Extract the [x, y] coordinate from the center of the cell holding the provided text.  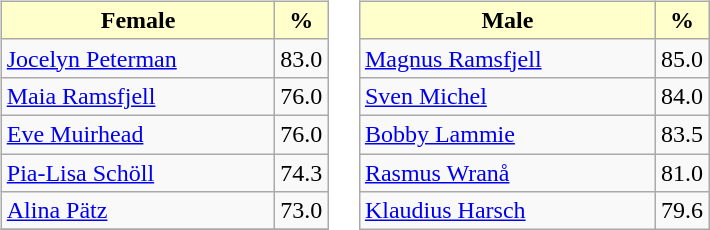
84.0 [682, 96]
83.0 [302, 58]
Male [507, 20]
Eve Muirhead [138, 134]
73.0 [302, 211]
Maia Ramsfjell [138, 96]
79.6 [682, 211]
Pia-Lisa Schöll [138, 173]
Female [138, 20]
Jocelyn Peterman [138, 58]
Rasmus Wranå [507, 173]
Sven Michel [507, 96]
83.5 [682, 134]
74.3 [302, 173]
Bobby Lammie [507, 134]
Magnus Ramsfjell [507, 58]
85.0 [682, 58]
81.0 [682, 173]
Klaudius Harsch [507, 211]
Alina Pätz [138, 211]
